Find where the given text appears and provide that cell's center as (x, y) coordinate. 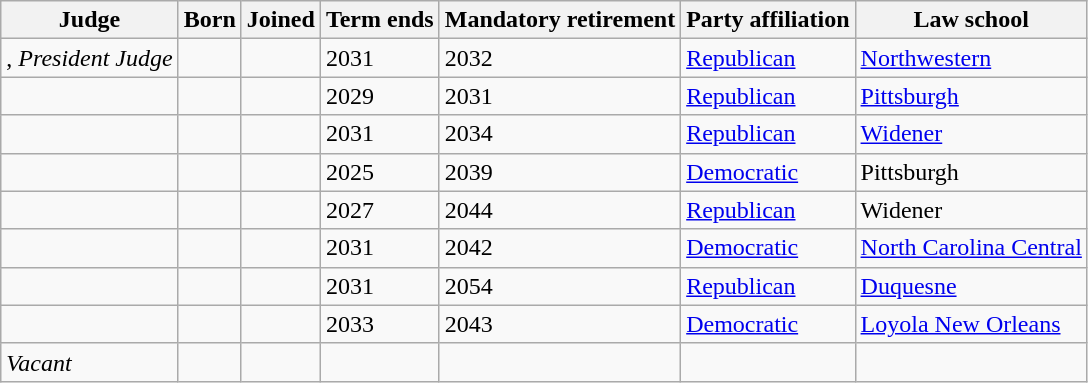
Mandatory retirement (560, 20)
2043 (560, 324)
Loyola New Orleans (971, 324)
2029 (380, 96)
2054 (560, 286)
2027 (380, 210)
2039 (560, 172)
2033 (380, 324)
Joined (280, 20)
Term ends (380, 20)
Party affiliation (768, 20)
2042 (560, 248)
2025 (380, 172)
North Carolina Central (971, 248)
2032 (560, 58)
Born (210, 20)
Judge (90, 20)
, President Judge (90, 58)
2044 (560, 210)
Law school (971, 20)
Vacant (90, 362)
Northwestern (971, 58)
Duquesne (971, 286)
2034 (560, 134)
